Determine the [x, y] coordinate at the center of the cell enclosing the given text.  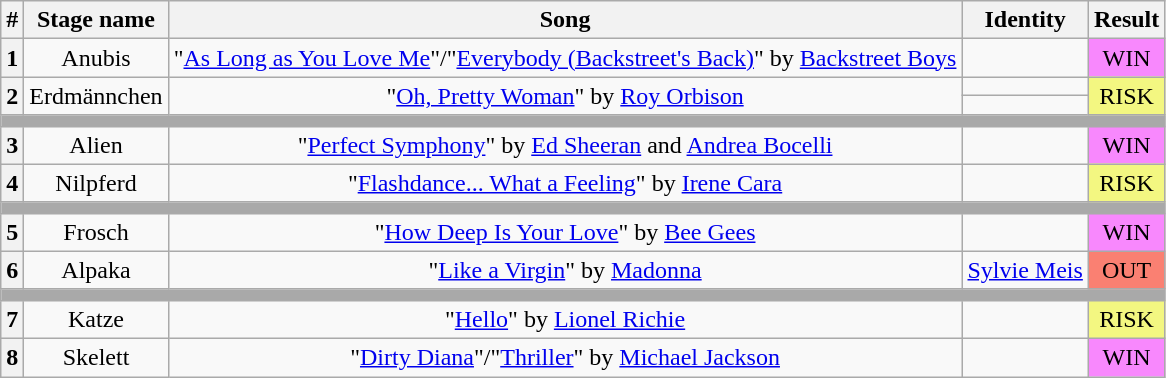
6 [12, 270]
Sylvie Meis [1025, 270]
Anubis [96, 58]
Katze [96, 319]
"Oh, Pretty Woman" by Roy Orbison [565, 96]
"Perfect Symphony" by Ed Sheeran and Andrea Bocelli [565, 145]
OUT [1126, 270]
3 [12, 145]
7 [12, 319]
"Dirty Diana"/"Thriller" by Michael Jackson [565, 357]
Identity [1025, 20]
"As Long as You Love Me"/"Everybody (Backstreet's Back)" by Backstreet Boys [565, 58]
Nilpferd [96, 183]
# [12, 20]
Stage name [96, 20]
"Hello" by Lionel Richie [565, 319]
1 [12, 58]
Result [1126, 20]
"How Deep Is Your Love" by Bee Gees [565, 232]
Alien [96, 145]
Alpaka [96, 270]
Frosch [96, 232]
Erdmännchen [96, 96]
"Like a Virgin" by Madonna [565, 270]
Song [565, 20]
4 [12, 183]
8 [12, 357]
Skelett [96, 357]
5 [12, 232]
"Flashdance... What a Feeling" by Irene Cara [565, 183]
2 [12, 96]
